Return the [X, Y] coordinate for the center point of the cell that contains the specified text.  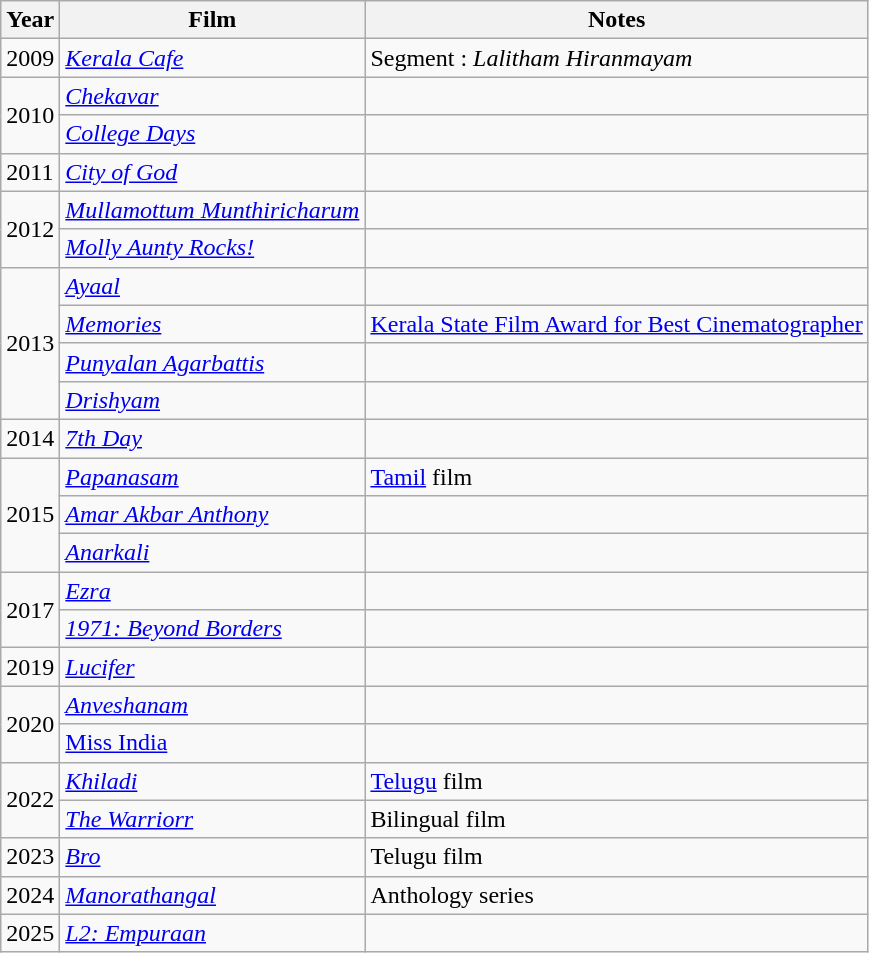
2013 [30, 343]
City of God [212, 172]
Ayaal [212, 286]
2010 [30, 115]
2009 [30, 58]
College Days [212, 134]
Year [30, 20]
Notes [616, 20]
2023 [30, 857]
Papanasam [212, 477]
2014 [30, 438]
Bilingual film [616, 819]
Molly Aunty Rocks! [212, 248]
Kerala State Film Award for Best Cinematographer [616, 324]
Punyalan Agarbattis [212, 362]
Ezra [212, 591]
Mullamottum Munthiricharum [212, 210]
Anveshanam [212, 705]
2020 [30, 724]
Manorathangal [212, 895]
Amar Akbar Anthony [212, 515]
7th Day [212, 438]
Khiladi [212, 781]
The Warriorr [212, 819]
2015 [30, 515]
2025 [30, 933]
Film [212, 20]
2022 [30, 800]
Lucifer [212, 667]
Segment : Lalitham Hiranmayam [616, 58]
2011 [30, 172]
2019 [30, 667]
1971: Beyond Borders [212, 629]
Chekavar [212, 96]
Bro [212, 857]
2012 [30, 229]
Drishyam [212, 400]
L2: Empuraan [212, 933]
Anarkali [212, 553]
Kerala Cafe [212, 58]
Tamil film [616, 477]
Miss India [212, 743]
Anthology series [616, 895]
2024 [30, 895]
Memories [212, 324]
2017 [30, 610]
